Identify which cell holds the provided text, then report its [X, Y] central coordinate. 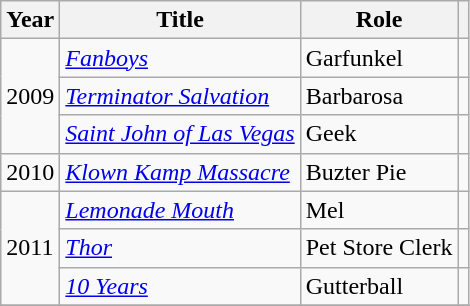
Lemonade Mouth [180, 210]
2010 [30, 172]
Mel [379, 210]
Thor [180, 248]
Gutterball [379, 286]
Geek [379, 134]
2009 [30, 96]
Terminator Salvation [180, 96]
Title [180, 20]
Saint John of Las Vegas [180, 134]
Klown Kamp Massacre [180, 172]
Garfunkel [379, 58]
10 Years [180, 286]
Buzter Pie [379, 172]
2011 [30, 248]
Year [30, 20]
Fanboys [180, 58]
Barbarosa [379, 96]
Role [379, 20]
Pet Store Clerk [379, 248]
